Capture the cell that displays the provided text and extract its (x, y) central coordinate. 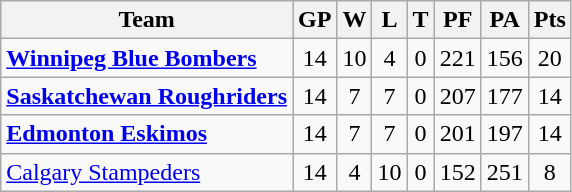
8 (550, 172)
Winnipeg Blue Bombers (147, 58)
PF (458, 20)
197 (504, 134)
T (420, 20)
Team (147, 20)
W (354, 20)
Edmonton Eskimos (147, 134)
156 (504, 58)
207 (458, 96)
Saskatchewan Roughriders (147, 96)
20 (550, 58)
PA (504, 20)
251 (504, 172)
GP (315, 20)
L (390, 20)
Pts (550, 20)
Calgary Stampeders (147, 172)
221 (458, 58)
201 (458, 134)
177 (504, 96)
152 (458, 172)
